Output the [x, y] coordinate of the center of the cell containing the given text.  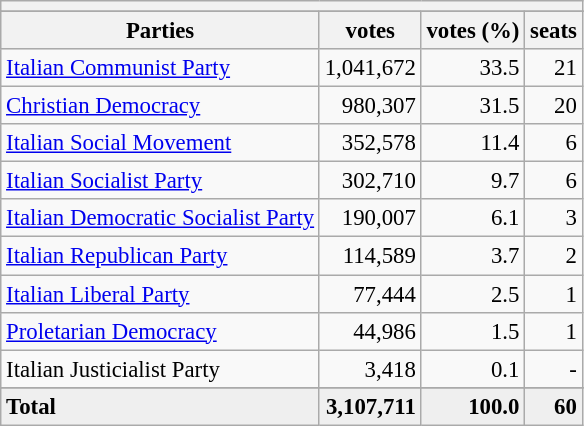
190,007 [370, 219]
60 [554, 406]
33.5 [473, 68]
21 [554, 68]
Italian Social Movement [160, 143]
Italian Republican Party [160, 256]
votes (%) [473, 31]
100.0 [473, 406]
Italian Socialist Party [160, 181]
2 [554, 256]
Italian Democratic Socialist Party [160, 219]
114,589 [370, 256]
1.5 [473, 331]
6.1 [473, 219]
77,444 [370, 294]
11.4 [473, 143]
- [554, 369]
0.1 [473, 369]
Proletarian Democracy [160, 331]
Parties [160, 31]
31.5 [473, 106]
3,418 [370, 369]
352,578 [370, 143]
980,307 [370, 106]
Christian Democracy [160, 106]
3 [554, 219]
2.5 [473, 294]
votes [370, 31]
3.7 [473, 256]
Italian Liberal Party [160, 294]
302,710 [370, 181]
Italian Justicialist Party [160, 369]
9.7 [473, 181]
1,041,672 [370, 68]
Total [160, 406]
3,107,711 [370, 406]
44,986 [370, 331]
seats [554, 31]
20 [554, 106]
Italian Communist Party [160, 68]
